From the cell containing the given text, extract its center point as [X, Y] coordinate. 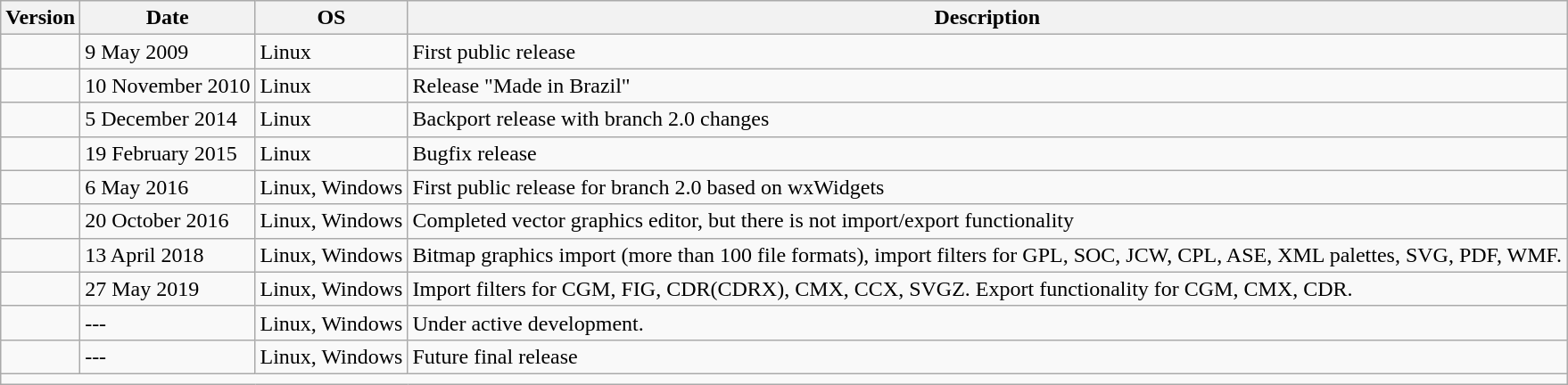
9 May 2009 [168, 52]
20 October 2016 [168, 221]
First public release for branch 2.0 based on wxWidgets [987, 187]
Under active development. [987, 323]
10 November 2010 [168, 86]
Bugfix release [987, 153]
6 May 2016 [168, 187]
13 April 2018 [168, 255]
Release "Made in Brazil" [987, 86]
Description [987, 18]
19 February 2015 [168, 153]
OS [332, 18]
Date [168, 18]
Completed vector graphics editor, but there is not import/export functionality [987, 221]
Future final release [987, 356]
Import filters for CGM, FIG, CDR(CDRX), CMX, CCX, SVGZ. Export functionality for CGM, CMX, CDR. [987, 289]
Backport release with branch 2.0 changes [987, 119]
Version [41, 18]
27 May 2019 [168, 289]
Bitmap graphics import (more than 100 file formats), import filters for GPL, SOC, JCW, CPL, ASE, XML palettes, SVG, PDF, WMF. [987, 255]
First public release [987, 52]
5 December 2014 [168, 119]
